From the cell containing the given text, extract its center point as (X, Y) coordinate. 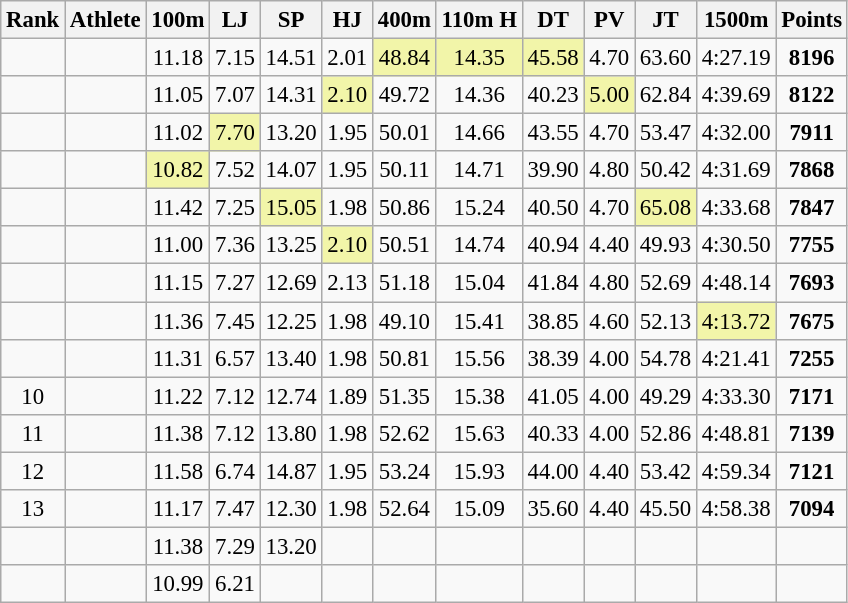
15.24 (479, 208)
11.00 (178, 245)
12 (33, 471)
49.10 (405, 321)
14.66 (479, 133)
10.99 (178, 584)
50.01 (405, 133)
14.71 (479, 170)
4:39.69 (736, 95)
14.51 (291, 58)
11.02 (178, 133)
10 (33, 396)
PV (609, 20)
15.41 (479, 321)
38.85 (553, 321)
62.84 (665, 95)
11.18 (178, 58)
4:33.30 (736, 396)
7094 (812, 509)
50.51 (405, 245)
Athlete (106, 20)
14.74 (479, 245)
53.24 (405, 471)
49.72 (405, 95)
10.82 (178, 170)
43.55 (553, 133)
13.40 (291, 358)
40.50 (553, 208)
JT (665, 20)
12.74 (291, 396)
7171 (812, 396)
45.50 (665, 509)
8122 (812, 95)
50.81 (405, 358)
4:58.38 (736, 509)
11.36 (178, 321)
1.89 (347, 396)
11.31 (178, 358)
LJ (235, 20)
4.60 (609, 321)
Rank (33, 20)
4:27.19 (736, 58)
7675 (812, 321)
53.42 (665, 471)
7.47 (235, 509)
50.42 (665, 170)
7121 (812, 471)
HJ (347, 20)
38.39 (553, 358)
7255 (812, 358)
11.17 (178, 509)
7911 (812, 133)
12.69 (291, 283)
15.38 (479, 396)
49.93 (665, 245)
4:59.34 (736, 471)
13.25 (291, 245)
Points (812, 20)
14.07 (291, 170)
40.33 (553, 433)
48.84 (405, 58)
7.52 (235, 170)
53.47 (665, 133)
5.00 (609, 95)
14.31 (291, 95)
52.86 (665, 433)
40.23 (553, 95)
14.87 (291, 471)
51.18 (405, 283)
11.05 (178, 95)
35.60 (553, 509)
49.29 (665, 396)
44.00 (553, 471)
4:33.68 (736, 208)
7.07 (235, 95)
6.57 (235, 358)
7.29 (235, 546)
15.09 (479, 509)
400m (405, 20)
13.80 (291, 433)
4:48.81 (736, 433)
4:48.14 (736, 283)
11 (33, 433)
DT (553, 20)
45.58 (553, 58)
4:30.50 (736, 245)
6.74 (235, 471)
15.05 (291, 208)
2.01 (347, 58)
15.63 (479, 433)
39.90 (553, 170)
52.13 (665, 321)
50.86 (405, 208)
6.21 (235, 584)
7.25 (235, 208)
11.15 (178, 283)
1500m (736, 20)
51.35 (405, 396)
SP (291, 20)
8196 (812, 58)
52.69 (665, 283)
13 (33, 509)
7.27 (235, 283)
11.22 (178, 396)
11.42 (178, 208)
12.25 (291, 321)
41.05 (553, 396)
7.15 (235, 58)
65.08 (665, 208)
110m H (479, 20)
2.13 (347, 283)
100m (178, 20)
15.56 (479, 358)
41.84 (553, 283)
63.60 (665, 58)
4:21.41 (736, 358)
54.78 (665, 358)
7693 (812, 283)
7.36 (235, 245)
52.62 (405, 433)
4:32.00 (736, 133)
7.45 (235, 321)
4:31.69 (736, 170)
11.58 (178, 471)
14.35 (479, 58)
50.11 (405, 170)
15.04 (479, 283)
7755 (812, 245)
7139 (812, 433)
7868 (812, 170)
15.93 (479, 471)
4:13.72 (736, 321)
14.36 (479, 95)
7.70 (235, 133)
7847 (812, 208)
40.94 (553, 245)
52.64 (405, 509)
12.30 (291, 509)
